Output the (x, y) coordinate of the center of the cell containing the given text.  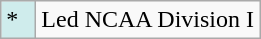
Led NCAA Division I (148, 20)
* (18, 20)
